Find where the given text appears and provide that cell's center as [X, Y] coordinate. 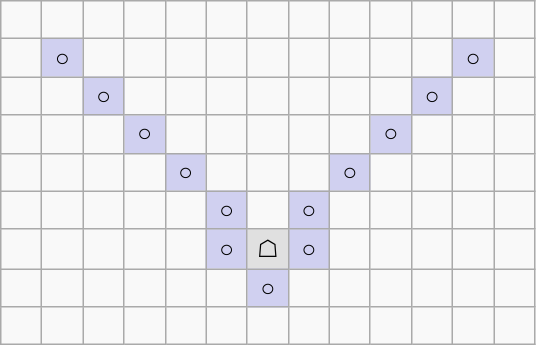
☖ [268, 249]
